Scan for the cell matching the given text and deliver its (X, Y) coordinate at center. 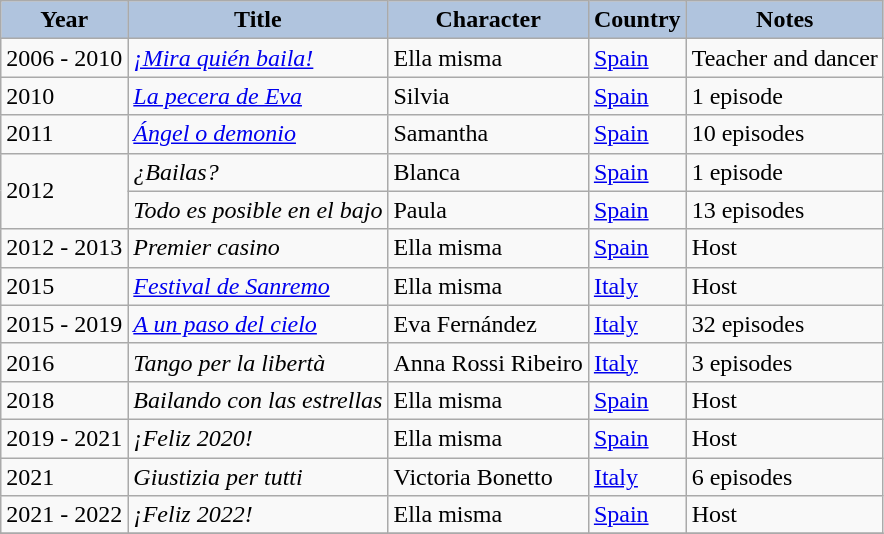
6 episodes (784, 477)
Blanca (488, 172)
Victoria Bonetto (488, 477)
2015 - 2019 (64, 324)
Eva Fernández (488, 324)
10 episodes (784, 134)
¡Feliz 2020! (258, 438)
2012 (64, 191)
2021 - 2022 (64, 515)
¡Feliz 2022! (258, 515)
Year (64, 20)
Bailando con las estrellas (258, 400)
Teacher and dancer (784, 58)
2021 (64, 477)
Todo es posible en el bajo (258, 210)
Samantha (488, 134)
Notes (784, 20)
32 episodes (784, 324)
2015 (64, 286)
Silvia (488, 96)
La pecera de Eva (258, 96)
Tango per la libertà (258, 362)
13 episodes (784, 210)
Title (258, 20)
Paula (488, 210)
2016 (64, 362)
3 episodes (784, 362)
Country (637, 20)
Premier casino (258, 248)
¿Bailas? (258, 172)
2011 (64, 134)
¡Mira quién baila! (258, 58)
Giustizia per tutti (258, 477)
Anna Rossi Ribeiro (488, 362)
2019 - 2021 (64, 438)
Ángel o demonio (258, 134)
A un paso del cielo (258, 324)
Character (488, 20)
2010 (64, 96)
2006 - 2010 (64, 58)
2018 (64, 400)
Festival de Sanremo (258, 286)
2012 - 2013 (64, 248)
